Return (x, y) of the center of cell containing provided text 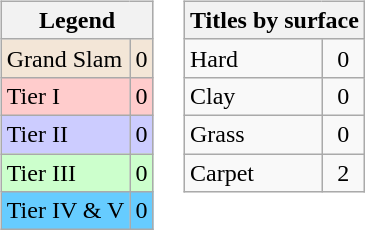
Legend (77, 20)
Carpet (253, 173)
Titles by surface (274, 20)
Tier I (66, 96)
Grass (253, 134)
Tier II (66, 134)
Grand Slam (66, 58)
2 (343, 173)
Hard (253, 58)
Tier III (66, 173)
Clay (253, 96)
Tier IV & V (66, 211)
